Return [X, Y] of the center of cell containing provided text 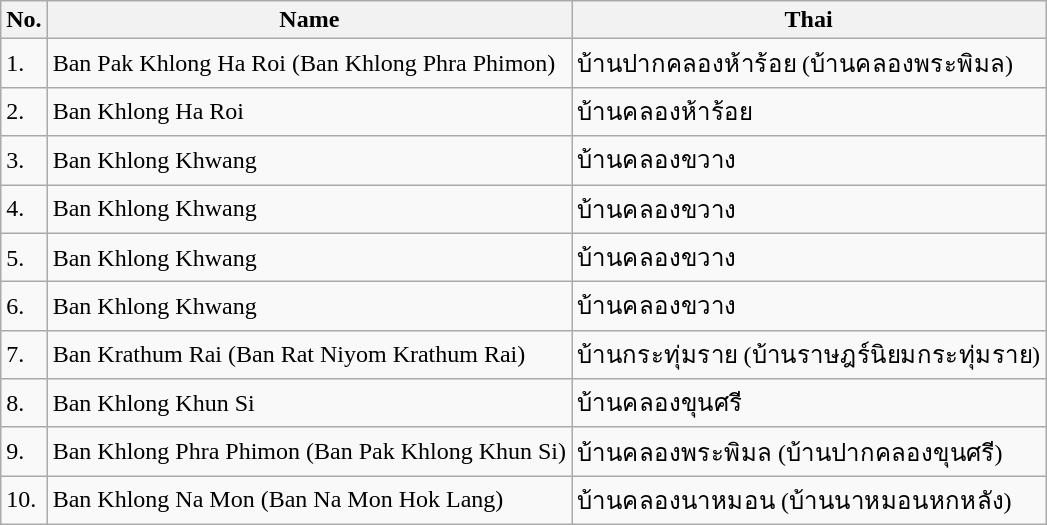
1. [24, 64]
No. [24, 20]
บ้านคลองห้าร้อย [809, 112]
Ban Khlong Khun Si [309, 404]
5. [24, 258]
บ้านปากคลองห้าร้อย (บ้านคลองพระพิมล) [809, 64]
Ban Khlong Phra Phimon (Ban Pak Khlong Khun Si) [309, 452]
Ban Khlong Ha Roi [309, 112]
3. [24, 160]
บ้านคลองขุนศรี [809, 404]
2. [24, 112]
Ban Khlong Na Mon (Ban Na Mon Hok Lang) [309, 500]
Name [309, 20]
Thai [809, 20]
Ban Krathum Rai (Ban Rat Niyom Krathum Rai) [309, 354]
10. [24, 500]
4. [24, 208]
8. [24, 404]
บ้านคลองพระพิมล (บ้านปากคลองขุนศรี) [809, 452]
บ้านคลองนาหมอน (บ้านนาหมอนหกหลัง) [809, 500]
7. [24, 354]
6. [24, 306]
บ้านกระทุ่มราย (บ้านราษฎร์นิยมกระทุ่มราย) [809, 354]
9. [24, 452]
Ban Pak Khlong Ha Roi (Ban Khlong Phra Phimon) [309, 64]
